Scan for the cell matching the given text and deliver its (x, y) coordinate at center. 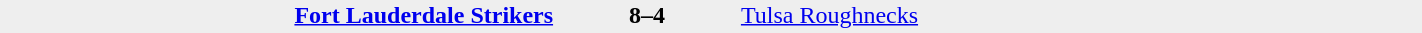
8–4 (648, 15)
Fort Lauderdale Strikers (384, 15)
Tulsa Roughnecks (910, 15)
